Search for the cell housing the specified text and yield its [X, Y] center coordinate. 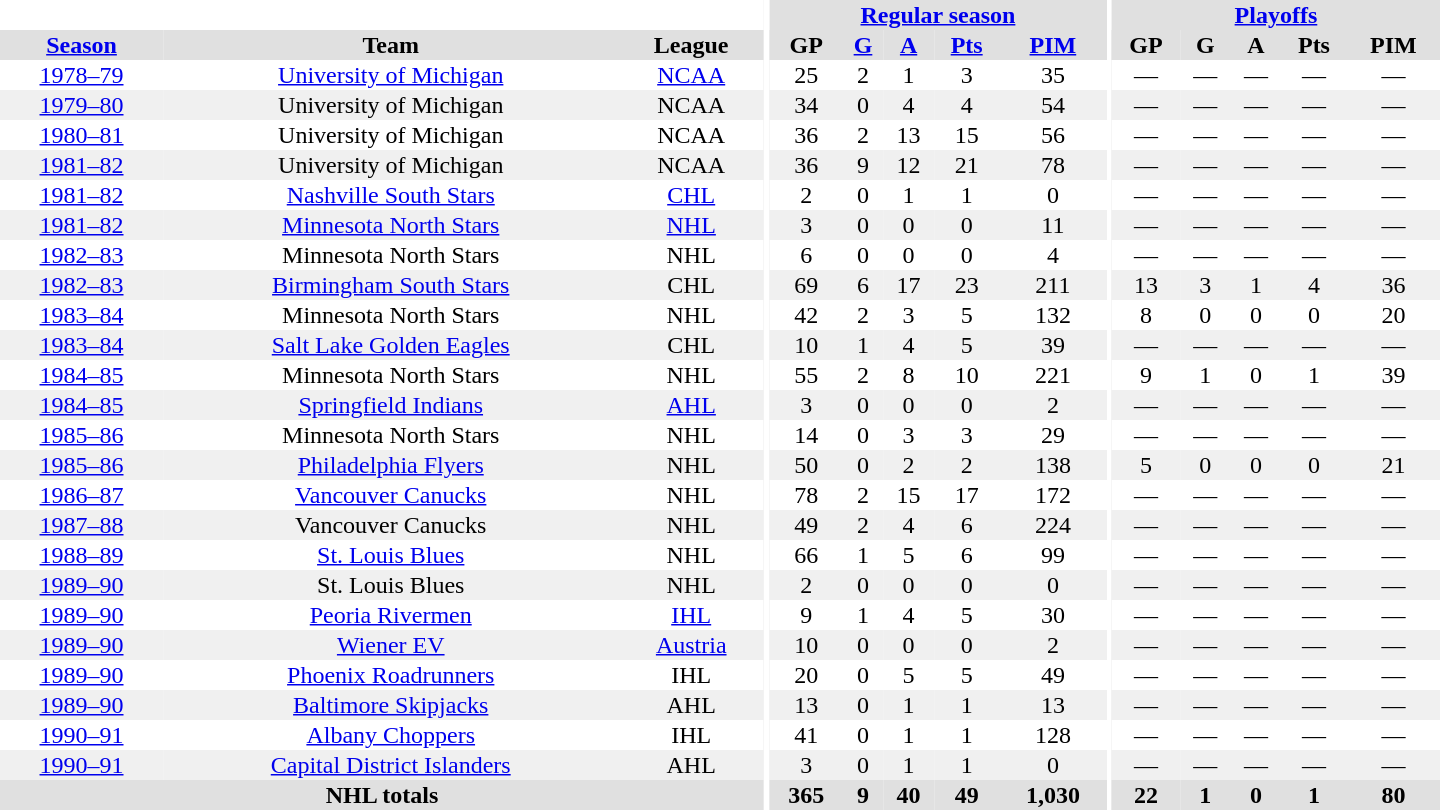
55 [806, 375]
Salt Lake Golden Eagles [390, 345]
35 [1052, 75]
14 [806, 435]
138 [1052, 465]
34 [806, 105]
12 [908, 165]
1979–80 [82, 105]
29 [1052, 435]
41 [806, 735]
22 [1146, 795]
1,030 [1052, 795]
69 [806, 285]
365 [806, 795]
172 [1052, 495]
Philadelphia Flyers [390, 465]
Team [390, 45]
1986–87 [82, 495]
11 [1052, 225]
NHL totals [382, 795]
211 [1052, 285]
Albany Choppers [390, 735]
224 [1052, 525]
Baltimore Skipjacks [390, 705]
Birmingham South Stars [390, 285]
Austria [691, 645]
Peoria Rivermen [390, 615]
128 [1052, 735]
Capital District Islanders [390, 765]
66 [806, 555]
80 [1394, 795]
Wiener EV [390, 645]
Playoffs [1276, 15]
40 [908, 795]
1988–89 [82, 555]
132 [1052, 315]
Springfield Indians [390, 405]
30 [1052, 615]
1987–88 [82, 525]
Regular season [938, 15]
Season [82, 45]
Nashville South Stars [390, 195]
25 [806, 75]
50 [806, 465]
221 [1052, 375]
1978–79 [82, 75]
54 [1052, 105]
56 [1052, 135]
League [691, 45]
1980–81 [82, 135]
23 [967, 285]
42 [806, 315]
99 [1052, 555]
Phoenix Roadrunners [390, 675]
